Identify which cell holds the provided text, then report its [x, y] central coordinate. 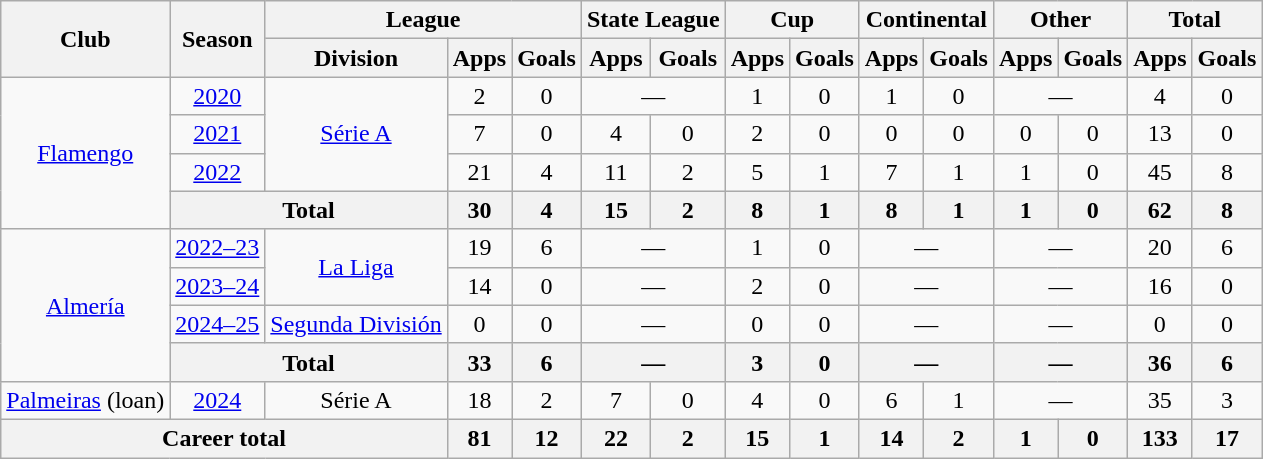
81 [479, 438]
33 [479, 362]
36 [1160, 362]
5 [757, 172]
2022–23 [218, 248]
2021 [218, 134]
22 [616, 438]
State League [653, 20]
La Liga [356, 267]
2022 [218, 172]
21 [479, 172]
Division [356, 58]
20 [1160, 248]
Season [218, 39]
League [424, 20]
11 [616, 172]
13 [1160, 134]
16 [1160, 286]
133 [1160, 438]
2024–25 [218, 324]
62 [1160, 210]
2020 [218, 96]
Career total [224, 438]
2023–24 [218, 286]
2024 [218, 400]
Flamengo [86, 153]
Palmeiras (loan) [86, 400]
Other [1060, 20]
Cup [792, 20]
Almería [86, 305]
35 [1160, 400]
12 [547, 438]
45 [1160, 172]
Club [86, 39]
30 [479, 210]
19 [479, 248]
17 [1227, 438]
Segunda División [356, 324]
18 [479, 400]
Continental [926, 20]
